Identify which cell holds the provided text, then report its [X, Y] central coordinate. 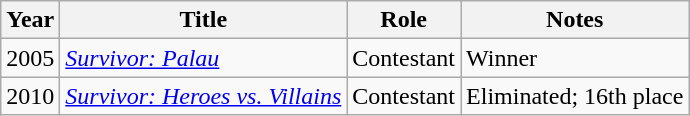
Year [30, 20]
Survivor: Heroes vs. Villains [204, 96]
Notes [575, 20]
2010 [30, 96]
Eliminated; 16th place [575, 96]
2005 [30, 58]
Winner [575, 58]
Survivor: Palau [204, 58]
Role [404, 20]
Title [204, 20]
